Find where the given text appears and provide that cell's center as (X, Y) coordinate. 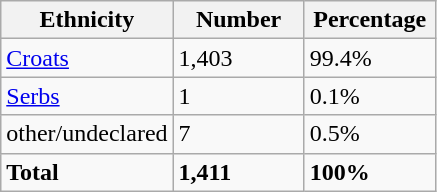
other/undeclared (87, 134)
Number (238, 20)
1,403 (238, 58)
0.5% (370, 134)
Croats (87, 58)
Ethnicity (87, 20)
Serbs (87, 96)
Percentage (370, 20)
Total (87, 172)
1 (238, 96)
100% (370, 172)
7 (238, 134)
0.1% (370, 96)
1,411 (238, 172)
99.4% (370, 58)
